Locate the cell with the specified text and output its (x, y) center coordinate. 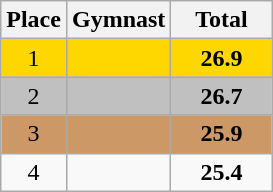
Place (34, 20)
26.9 (222, 58)
3 (34, 134)
25.4 (222, 172)
2 (34, 96)
Total (222, 20)
1 (34, 58)
4 (34, 172)
26.7 (222, 96)
Gymnast (118, 20)
25.9 (222, 134)
